Determine the [X, Y] coordinate at the center of the cell enclosing the given text.  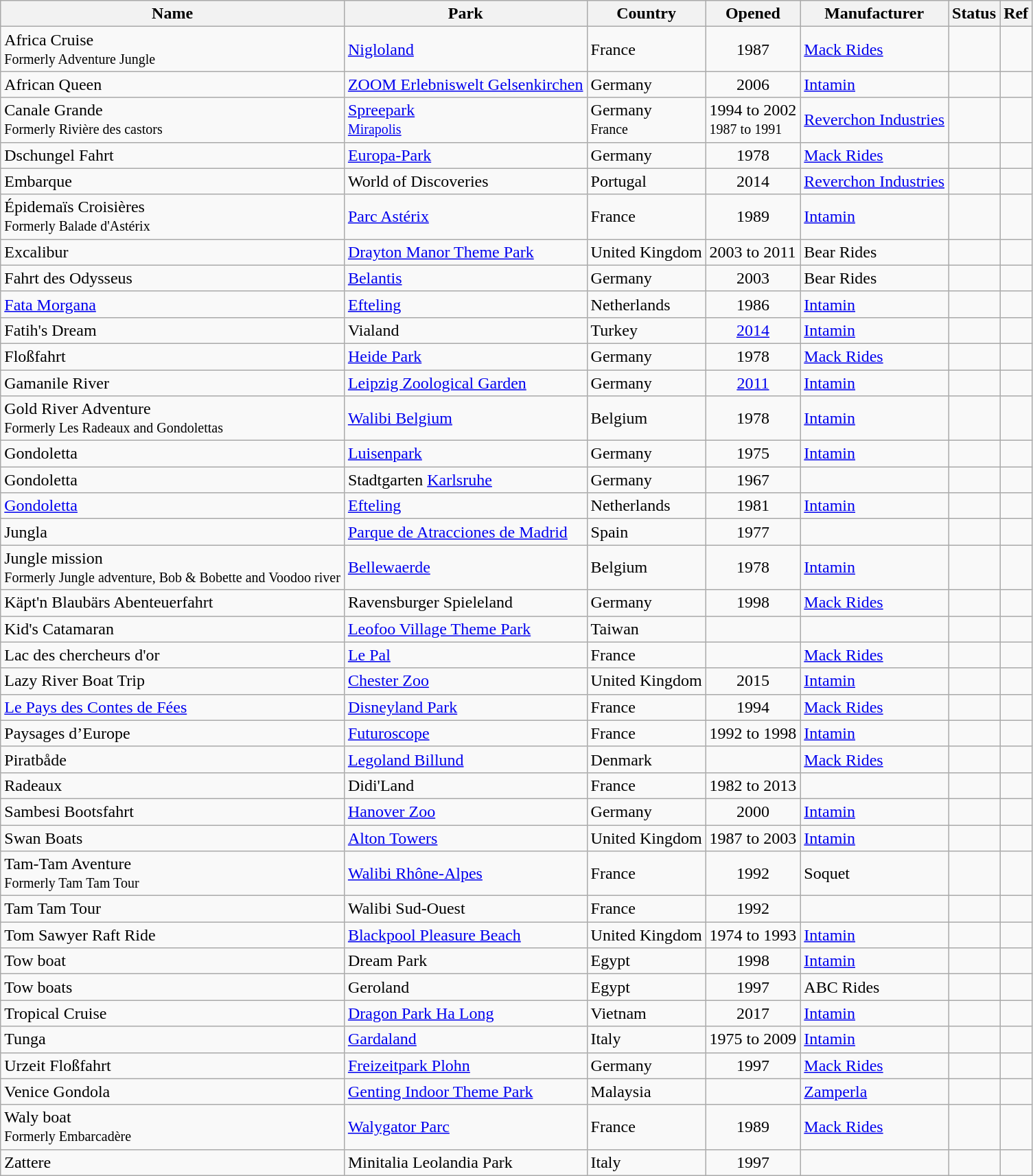
2011 [753, 382]
Futuroscope [465, 733]
2003 [753, 278]
Belantis [465, 278]
Fahrt des Odysseus [173, 278]
Embarque [173, 181]
1981 [753, 506]
Le Pays des Contes de Fées [173, 707]
Portugal [647, 181]
Ravensburger Spieleland [465, 603]
Denmark [647, 759]
Zattere [173, 1162]
Name [173, 14]
2017 [753, 1013]
Excalibur [173, 252]
Paysages d’Europe [173, 733]
ZOOM Erlebniswelt Gelsenkirchen [465, 84]
2006 [753, 84]
2003 to 2011 [753, 252]
Épidemaïs Croisières Formerly Balade d'Astérix [173, 217]
Käpt'n Blaubärs Abenteuerfahrt [173, 603]
Tam Tam Tour [173, 909]
Africa Cruise Formerly Adventure Jungle [173, 49]
Chester Zoo [465, 681]
Bellewaerde [465, 567]
Opened [753, 14]
Ref [1016, 14]
Freizeitpark Plohn [465, 1065]
1974 to 1993 [753, 935]
Leofoo Village Theme Park [465, 629]
Waly boat Formerly Embarcadère [173, 1127]
Leipzig Zoological Garden [465, 382]
Urzeit Floßfahrt [173, 1065]
Walibi Sud-Ouest [465, 909]
Tunga [173, 1039]
1967 [753, 480]
Gardaland [465, 1039]
Geroland [465, 987]
Luisenpark [465, 454]
1987 [753, 49]
Tom Sawyer Raft Ride [173, 935]
Dragon Park Ha Long [465, 1013]
Drayton Manor Theme Park [465, 252]
SpreeparkMirapolis [465, 119]
Taiwan [647, 629]
Jungla [173, 532]
Germany France [647, 119]
Sambesi Bootsfahrt [173, 811]
Park [465, 14]
Vialand [465, 330]
Floßfahrt [173, 356]
Dschungel Fahrt [173, 155]
Parque de Atracciones de Madrid [465, 532]
Soquet [874, 873]
2015 [753, 681]
Radeaux [173, 785]
1975 [753, 454]
African Queen [173, 84]
Gold River Adventure Formerly Les Radeaux and Gondolettas [173, 419]
Heide Park [465, 356]
Walibi Rhône-Alpes [465, 873]
Blackpool Pleasure Beach [465, 935]
1994 [753, 707]
Turkey [647, 330]
Zamperla [874, 1092]
Disneyland Park [465, 707]
1986 [753, 304]
Malaysia [647, 1092]
Fatih's Dream [173, 330]
Genting Indoor Theme Park [465, 1092]
Kid's Catamaran [173, 629]
1977 [753, 532]
Status [975, 14]
Hanover Zoo [465, 811]
Jungle mission Formerly Jungle adventure, Bob & Bobette and Voodoo river [173, 567]
Tam-Tam Aventure Formerly Tam Tam Tour [173, 873]
1982 to 2013 [753, 785]
Walibi Belgium [465, 419]
Manufacturer [874, 14]
Tow boat [173, 961]
Europa-Park [465, 155]
Tow boats [173, 987]
Swan Boats [173, 838]
Dream Park [465, 961]
Spain [647, 532]
Fata Morgana [173, 304]
Venice Gondola [173, 1092]
Lac des chercheurs d'or [173, 655]
1994 to 20021987 to 1991 [753, 119]
Minitalia Leolandia Park [465, 1162]
Legoland Billund [465, 759]
1975 to 2009 [753, 1039]
Lazy River Boat Trip [173, 681]
Vietnam [647, 1013]
Alton Towers [465, 838]
Piratbåde [173, 759]
Country [647, 14]
World of Discoveries [465, 181]
Le Pal [465, 655]
Walygator Parc [465, 1127]
Stadtgarten Karlsruhe [465, 480]
Gamanile River [173, 382]
ABC Rides [874, 987]
Canale GrandeFormerly Rivière des castors [173, 119]
2000 [753, 811]
Tropical Cruise [173, 1013]
Nigloland [465, 49]
Didi'Land [465, 785]
1987 to 2003 [753, 838]
1992 to 1998 [753, 733]
Parc Astérix [465, 217]
